Pinpoint the cell where the given text exists, returning its (x, y) midpoint coordinate. 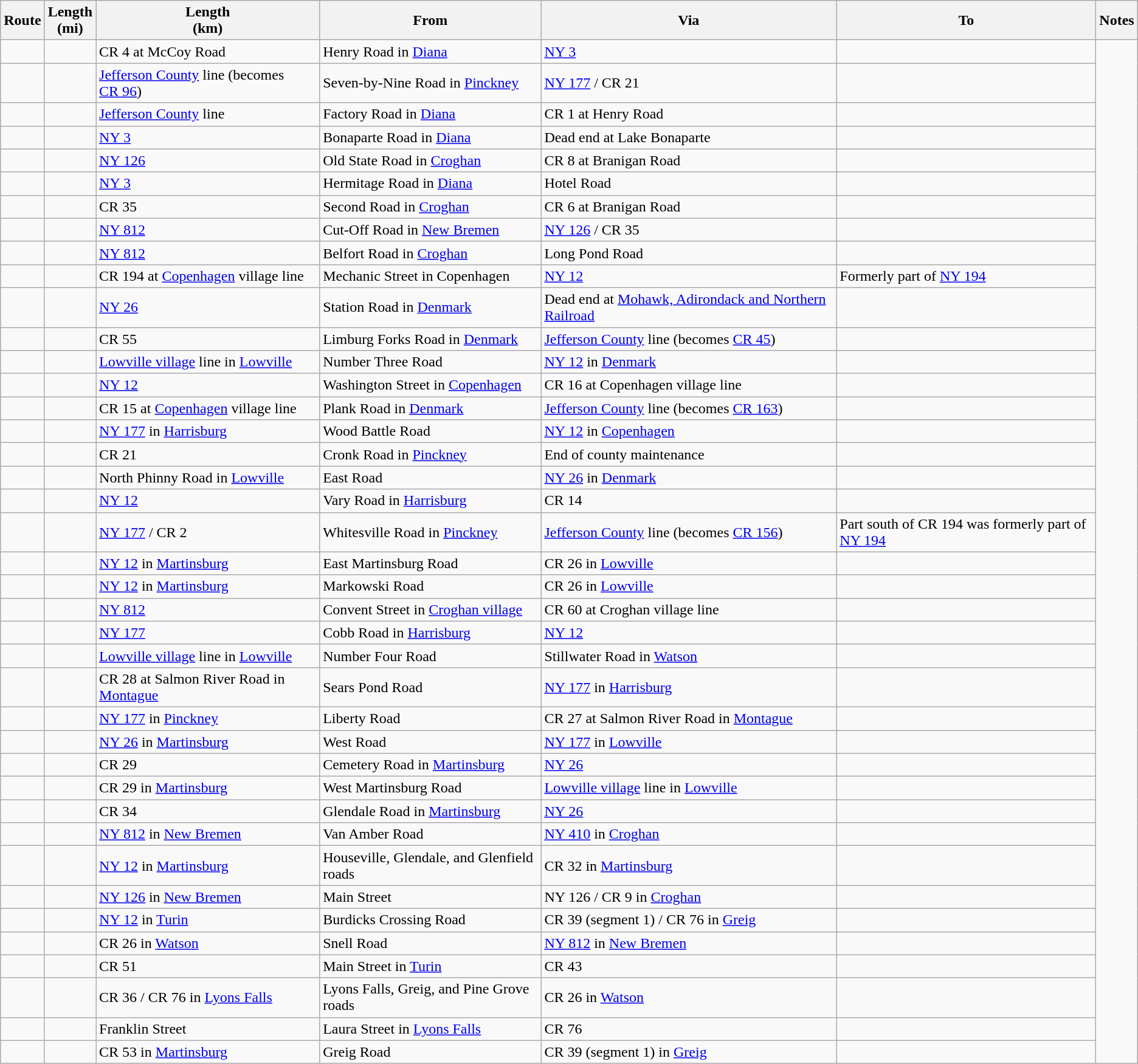
Belfort Road in Croghan (430, 253)
Hotel Road (689, 184)
Seven-by-Nine Road in Pinckney (430, 83)
Convent Street in Croghan village (430, 609)
Factory Road in Diana (430, 114)
CR 6 at Branigan Road (689, 207)
NY 177 (208, 633)
NY 12 in Denmark (689, 362)
CR 36 / CR 76 in Lyons Falls (208, 998)
To (967, 21)
Number Four Road (430, 656)
NY 177 in Pinckney (208, 718)
Snell Road (430, 943)
Lyons Falls, Greig, and Pine Grove roads (430, 998)
Second Road in Croghan (430, 207)
Liberty Road (430, 718)
Markowski Road (430, 586)
Jefferson County line (becomes CR 96) (208, 83)
NY 12 in Turin (208, 920)
CR 34 (208, 811)
Glendale Road in Martinsburg (430, 811)
CR 51 (208, 966)
Dead end at Mohawk, Adirondack and Northern Railroad (689, 307)
CR 53 in Martinsburg (208, 1052)
Jefferson County line (becomes CR 156) (689, 532)
Length(km) (208, 21)
Washington Street in Copenhagen (430, 385)
Plank Road in Denmark (430, 408)
From (430, 21)
Burdicks Crossing Road (430, 920)
Bonaparte Road in Diana (430, 137)
CR 39 (segment 1) in Greig (689, 1052)
CR 8 at Branigan Road (689, 160)
CR 39 (segment 1) / CR 76 in Greig (689, 920)
CR 15 at Copenhagen village line (208, 408)
CR 27 at Salmon River Road in Montague (689, 718)
Cemetery Road in Martinsburg (430, 765)
Number Three Road (430, 362)
Jefferson County line (208, 114)
CR 14 (689, 501)
Length(mi) (70, 21)
Cobb Road in Harrisburg (430, 633)
CR 4 at McCoy Road (208, 52)
East Martinsburg Road (430, 563)
CR 60 at Croghan village line (689, 609)
West Martinsburg Road (430, 788)
NY 177 / CR 21 (689, 83)
NY 126 / CR 35 (689, 230)
NY 12 in Copenhagen (689, 431)
Whitesville Road in Pinckney (430, 532)
CR 21 (208, 455)
Limburg Forks Road in Denmark (430, 338)
East Road (430, 478)
NY 26 in Martinsburg (208, 742)
NY 126 in New Bremen (208, 897)
CR 28 at Salmon River Road in Montague (208, 687)
Main Street (430, 897)
CR 29 (208, 765)
Part south of CR 194 was formerly part of NY 194 (967, 532)
Houseville, Glendale, and Glenfield roads (430, 865)
Stillwater Road in Watson (689, 656)
Station Road in Denmark (430, 307)
NY 26 in Denmark (689, 478)
NY 410 in Croghan (689, 834)
NY 177 in Lowville (689, 742)
CR 55 (208, 338)
Henry Road in Diana (430, 52)
Cut-Off Road in New Bremen (430, 230)
CR 16 at Copenhagen village line (689, 385)
Sears Pond Road (430, 687)
CR 76 (689, 1029)
West Road (430, 742)
Hermitage Road in Diana (430, 184)
Jefferson County line (becomes CR 45) (689, 338)
CR 32 in Martinsburg (689, 865)
Jefferson County line (becomes CR 163) (689, 408)
Cronk Road in Pinckney (430, 455)
Via (689, 21)
NY 177 / CR 2 (208, 532)
End of county maintenance (689, 455)
Notes (1117, 21)
Old State Road in Croghan (430, 160)
Route (22, 21)
Franklin Street (208, 1029)
Long Pond Road (689, 253)
CR 29 in Martinsburg (208, 788)
CR 35 (208, 207)
Mechanic Street in Copenhagen (430, 276)
CR 43 (689, 966)
Greig Road (430, 1052)
Laura Street in Lyons Falls (430, 1029)
NY 126 / CR 9 in Croghan (689, 897)
Vary Road in Harrisburg (430, 501)
Main Street in Turin (430, 966)
Wood Battle Road (430, 431)
Van Amber Road (430, 834)
North Phinny Road in Lowville (208, 478)
NY 126 (208, 160)
CR 1 at Henry Road (689, 114)
Formerly part of NY 194 (967, 276)
CR 194 at Copenhagen village line (208, 276)
Dead end at Lake Bonaparte (689, 137)
